Output the (X, Y) coordinate of the center of the cell containing the given text.  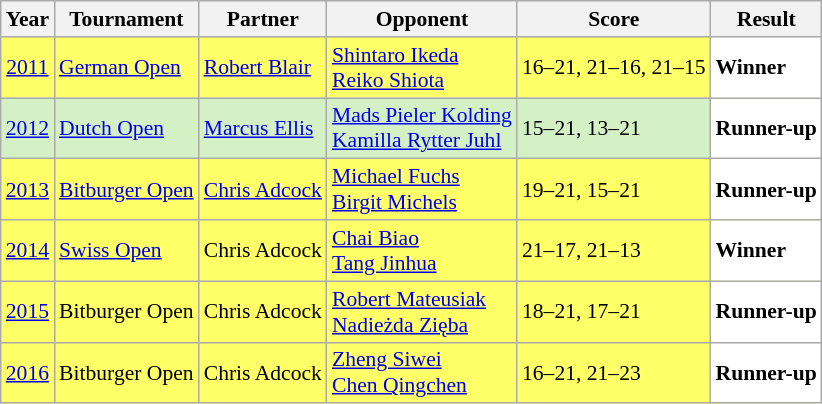
Swiss Open (126, 250)
Michael Fuchs Birgit Michels (422, 190)
16–21, 21–16, 21–15 (614, 68)
Robert Mateusiak Nadieżda Zięba (422, 312)
19–21, 15–21 (614, 190)
Chai Biao Tang Jinhua (422, 250)
Shintaro Ikeda Reiko Shiota (422, 68)
21–17, 21–13 (614, 250)
Year (28, 19)
2016 (28, 372)
Dutch Open (126, 128)
2013 (28, 190)
16–21, 21–23 (614, 372)
Score (614, 19)
2015 (28, 312)
Zheng Siwei Chen Qingchen (422, 372)
Robert Blair (263, 68)
18–21, 17–21 (614, 312)
German Open (126, 68)
Mads Pieler Kolding Kamilla Rytter Juhl (422, 128)
Result (766, 19)
2014 (28, 250)
Partner (263, 19)
2011 (28, 68)
Opponent (422, 19)
15–21, 13–21 (614, 128)
Tournament (126, 19)
Marcus Ellis (263, 128)
2012 (28, 128)
